Scan for the cell matching the given text and deliver its (X, Y) coordinate at center. 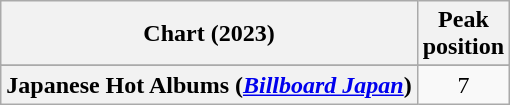
7 (463, 85)
Japanese Hot Albums (Billboard Japan) (209, 85)
Chart (2023) (209, 34)
Peakposition (463, 34)
